Search for the cell housing the specified text and yield its (x, y) center coordinate. 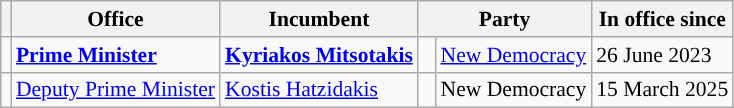
Kyriakos Mitsotakis (319, 55)
Incumbent (319, 19)
Office (116, 19)
15 March 2025 (662, 90)
Party (504, 19)
26 June 2023 (662, 55)
Prime Minister (116, 55)
Deputy Prime Minister (116, 90)
Kostis Hatzidakis (319, 90)
In office since (662, 19)
